Search for the cell housing the specified text and yield its [x, y] center coordinate. 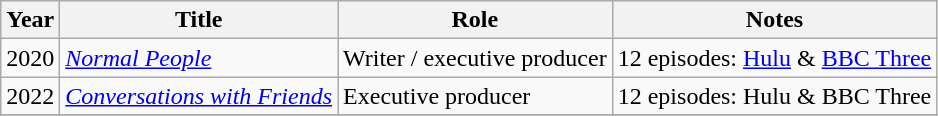
2020 [30, 58]
Year [30, 20]
Title [199, 20]
Conversations with Friends [199, 96]
Writer / executive producer [476, 58]
Normal People [199, 58]
Notes [774, 20]
2022 [30, 96]
Executive producer [476, 96]
Role [476, 20]
